Pinpoint the cell where the given text exists, returning its (x, y) midpoint coordinate. 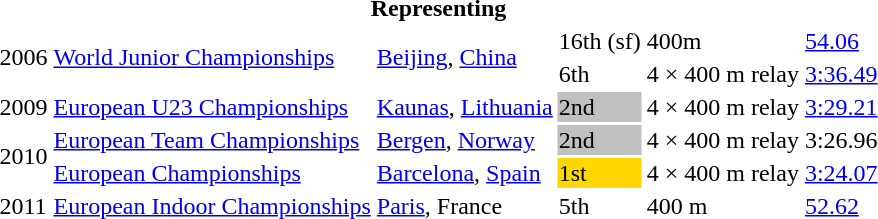
European Championships (212, 173)
Barcelona, Spain (464, 173)
1st (600, 173)
European U23 Championships (212, 107)
Kaunas, Lithuania (464, 107)
6th (600, 74)
16th (sf) (600, 41)
Beijing, China (464, 58)
Bergen, Norway (464, 140)
European Team Championships (212, 140)
World Junior Championships (212, 58)
400m (722, 41)
